Pinpoint the cell where the given text exists, returning its (X, Y) midpoint coordinate. 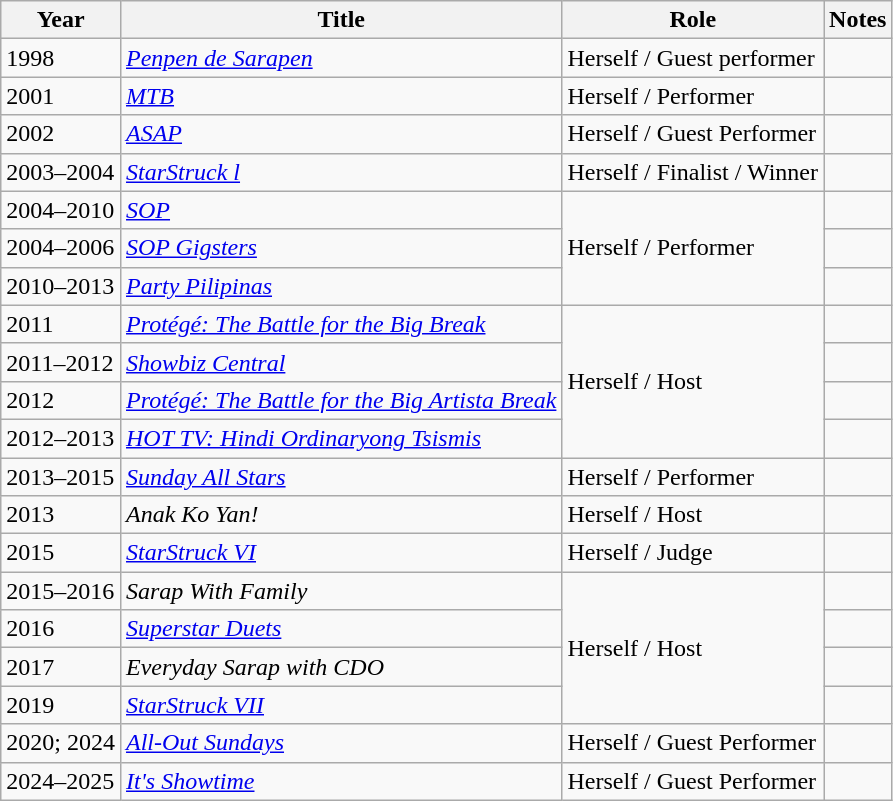
2012–2013 (61, 438)
Protégé: The Battle for the Big Artista Break (340, 400)
2020; 2024 (61, 743)
2019 (61, 705)
2002 (61, 134)
2004–2006 (61, 248)
Sunday All Stars (340, 477)
Role (693, 20)
Showbiz Central (340, 362)
StarStruck VII (340, 705)
Year (61, 20)
Herself / Guest performer (693, 58)
2001 (61, 96)
2011 (61, 324)
2004–2010 (61, 210)
2013–2015 (61, 477)
2016 (61, 629)
Herself / Judge (693, 553)
StarStruck VI (340, 553)
Herself / Finalist / Winner (693, 172)
Notes (858, 20)
Anak Ko Yan! (340, 515)
SOP Gigsters (340, 248)
Everyday Sarap with CDO (340, 667)
Superstar Duets (340, 629)
Protégé: The Battle for the Big Break (340, 324)
Penpen de Sarapen (340, 58)
2012 (61, 400)
All-Out Sundays (340, 743)
StarStruck l (340, 172)
2013 (61, 515)
HOT TV: Hindi Ordinaryong Tsismis (340, 438)
Sarap With Family (340, 591)
2024–2025 (61, 781)
ASAP (340, 134)
2015–2016 (61, 591)
2003–2004 (61, 172)
2011–2012 (61, 362)
Party Pilipinas (340, 286)
1998 (61, 58)
2015 (61, 553)
It's Showtime (340, 781)
Title (340, 20)
2010–2013 (61, 286)
SOP (340, 210)
2017 (61, 667)
MTB (340, 96)
